From the cell containing the given text, extract its center point as (X, Y) coordinate. 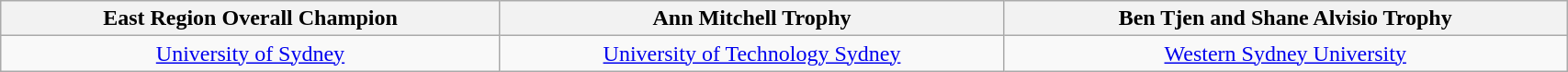
Western Sydney University (1286, 54)
University of Sydney (250, 54)
Ben Tjen and Shane Alvisio Trophy (1286, 18)
University of Technology Sydney (751, 54)
Ann Mitchell Trophy (751, 18)
East Region Overall Champion (250, 18)
